Locate the cell with the specified text and output its (x, y) center coordinate. 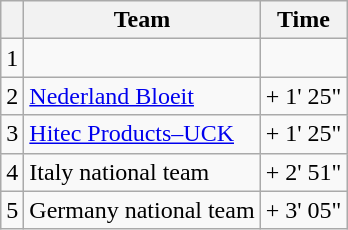
Italy national team (142, 172)
5 (12, 210)
+ 3' 05" (304, 210)
1 (12, 58)
Germany national team (142, 210)
+ 2' 51" (304, 172)
Nederland Bloeit (142, 96)
Time (304, 20)
4 (12, 172)
3 (12, 134)
Team (142, 20)
Hitec Products–UCK (142, 134)
2 (12, 96)
